Pinpoint the cell where the given text exists, returning its (X, Y) midpoint coordinate. 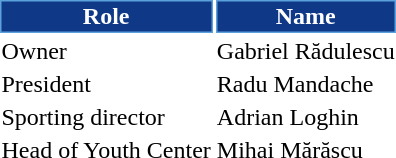
President (106, 84)
Gabriel Rădulescu (306, 51)
Sporting director (106, 117)
Role (106, 16)
Name (306, 16)
Owner (106, 51)
Radu Mandache (306, 84)
Adrian Loghin (306, 117)
